Search for the cell housing the specified text and yield its [X, Y] center coordinate. 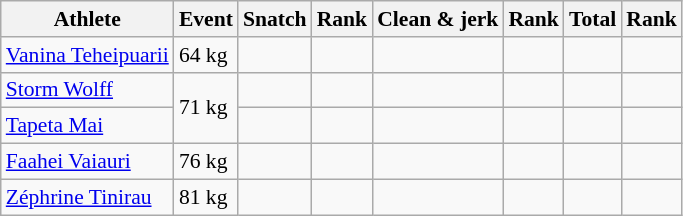
64 kg [206, 55]
Total [592, 19]
Clean & jerk [438, 19]
76 kg [206, 162]
Athlete [88, 19]
Vanina Teheipuarii [88, 55]
Snatch [275, 19]
Zéphrine Tinirau [88, 197]
Tapeta Mai [88, 126]
81 kg [206, 197]
Storm Wolff [88, 90]
Event [206, 19]
71 kg [206, 108]
Faahei Vaiauri [88, 162]
